Locate the cell with the specified text and output its [X, Y] center coordinate. 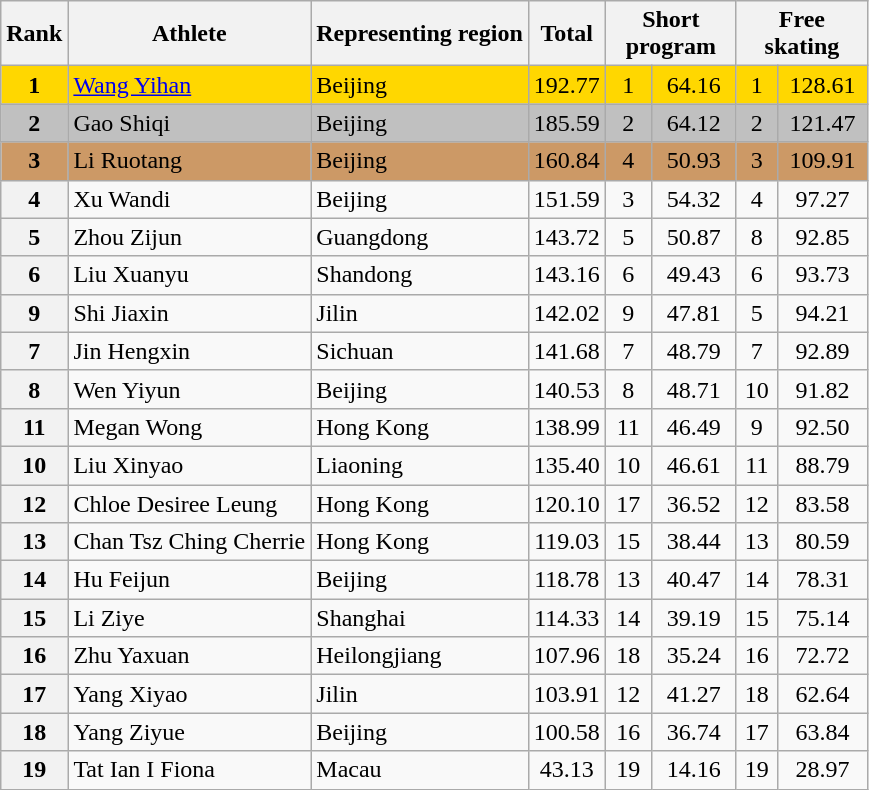
142.02 [566, 313]
36.52 [694, 503]
114.33 [566, 618]
50.87 [694, 237]
Wang Yihan [190, 85]
72.72 [822, 656]
Representing region [420, 34]
Macau [420, 770]
141.68 [566, 351]
Liu Xuanyu [190, 275]
Rank [34, 34]
100.58 [566, 732]
64.12 [694, 123]
107.96 [566, 656]
97.27 [822, 199]
Yang Ziyue [190, 732]
Total [566, 34]
28.97 [822, 770]
50.93 [694, 161]
Li Ziye [190, 618]
Hu Feijun [190, 580]
135.40 [566, 465]
Liu Xinyao [190, 465]
118.78 [566, 580]
143.16 [566, 275]
92.50 [822, 427]
94.21 [822, 313]
109.91 [822, 161]
120.10 [566, 503]
Shandong [420, 275]
192.77 [566, 85]
46.61 [694, 465]
Chloe Desiree Leung [190, 503]
Li Ruotang [190, 161]
Xu Wandi [190, 199]
Sichuan [420, 351]
91.82 [822, 389]
Chan Tsz Ching Cherrie [190, 542]
128.61 [822, 85]
49.43 [694, 275]
93.73 [822, 275]
46.49 [694, 427]
Gao Shiqi [190, 123]
Yang Xiyao [190, 694]
80.59 [822, 542]
103.91 [566, 694]
119.03 [566, 542]
36.74 [694, 732]
41.27 [694, 694]
38.44 [694, 542]
43.13 [566, 770]
63.84 [822, 732]
Short program [670, 34]
92.85 [822, 237]
140.53 [566, 389]
39.19 [694, 618]
Zhu Yaxuan [190, 656]
Shanghai [420, 618]
Megan Wong [190, 427]
Heilongjiang [420, 656]
151.59 [566, 199]
Jin Hengxin [190, 351]
40.47 [694, 580]
185.59 [566, 123]
Wen Yiyun [190, 389]
48.79 [694, 351]
Shi Jiaxin [190, 313]
47.81 [694, 313]
83.58 [822, 503]
138.99 [566, 427]
48.71 [694, 389]
Athlete [190, 34]
Free skating [802, 34]
64.16 [694, 85]
Guangdong [420, 237]
160.84 [566, 161]
35.24 [694, 656]
121.47 [822, 123]
62.64 [822, 694]
92.89 [822, 351]
14.16 [694, 770]
54.32 [694, 199]
143.72 [566, 237]
88.79 [822, 465]
Liaoning [420, 465]
Tat Ian I Fiona [190, 770]
75.14 [822, 618]
Zhou Zijun [190, 237]
78.31 [822, 580]
